For the text-containing cell, return its midpoint in (x, y) coordinate format. 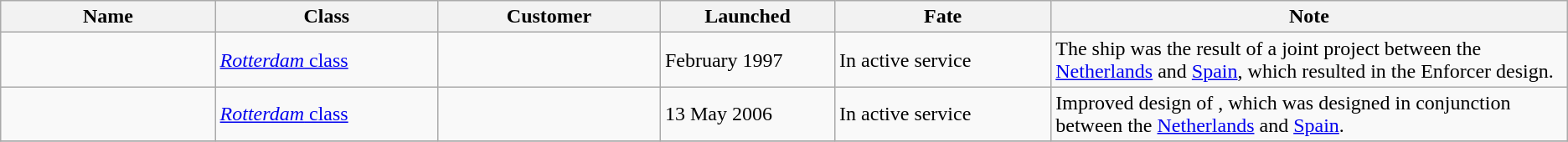
The ship was the result of a joint project between the Netherlands and Spain, which resulted in the Enforcer design. (1310, 60)
Fate (943, 17)
Name (108, 17)
February 1997 (747, 60)
Note (1310, 17)
Launched (747, 17)
13 May 2006 (747, 114)
Customer (549, 17)
Improved design of , which was designed in conjunction between the Netherlands and Spain. (1310, 114)
Class (327, 17)
